Return the (X, Y) coordinate for the center point of the cell that contains the specified text.  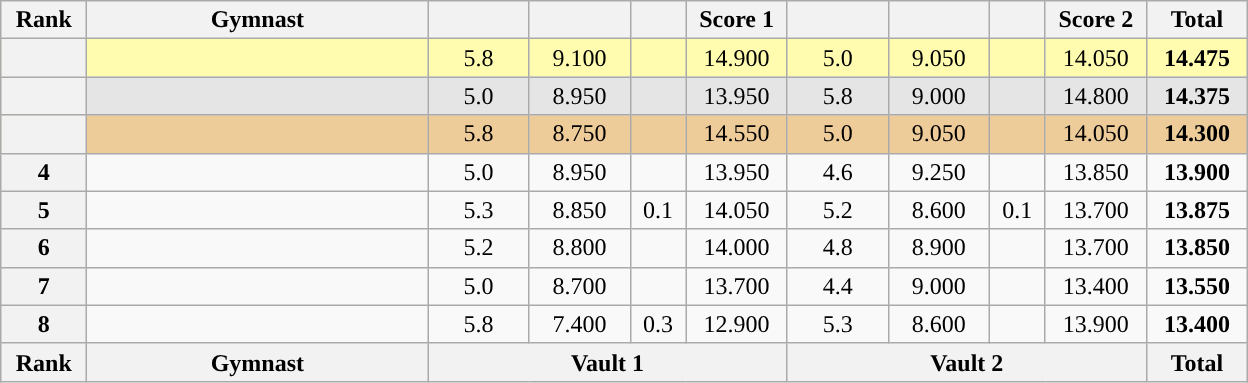
Vault 2 (966, 362)
8.900 (938, 248)
13.875 (1196, 210)
8.850 (580, 210)
14.900 (736, 58)
14.800 (1096, 96)
14.475 (1196, 58)
14.300 (1196, 134)
14.375 (1196, 96)
8.750 (580, 134)
13.550 (1196, 286)
5 (44, 210)
4 (44, 172)
7 (44, 286)
14.000 (736, 248)
Score 1 (736, 20)
8.800 (580, 248)
14.550 (736, 134)
9.250 (938, 172)
Score 2 (1096, 20)
8 (44, 324)
9.100 (580, 58)
7.400 (580, 324)
Vault 1 (608, 362)
6 (44, 248)
0.3 (658, 324)
4.6 (838, 172)
8.700 (580, 286)
12.900 (736, 324)
4.4 (838, 286)
4.8 (838, 248)
